Provide the [x, y] coordinate of the cell's center where the given text is located.  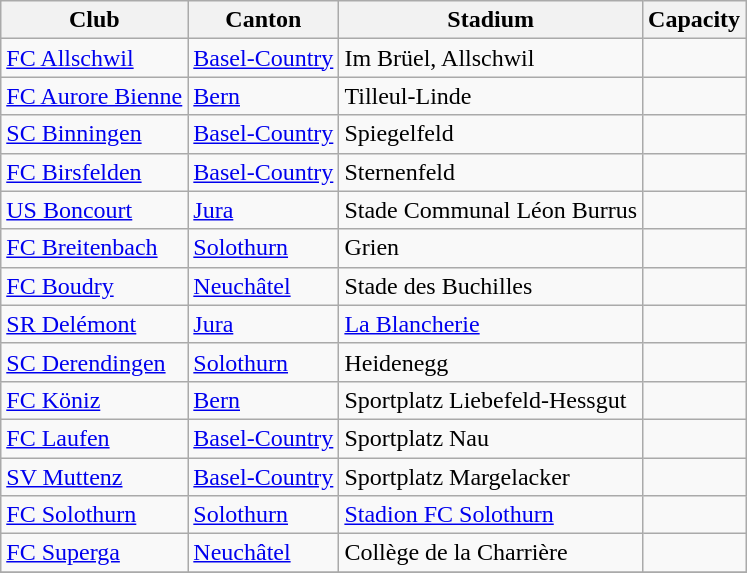
FC Köniz [94, 400]
La Blancherie [491, 324]
FC Superga [94, 553]
Tilleul-Linde [491, 96]
SV Muttenz [94, 477]
SC Derendingen [94, 362]
FC Breitenbach [94, 248]
Sportplatz Liebefeld-Hessgut [491, 400]
FC Aurore Bienne [94, 96]
Canton [264, 20]
FC Allschwil [94, 58]
Club [94, 20]
SC Binningen [94, 134]
Capacity [694, 20]
FC Laufen [94, 438]
Im Brüel, Allschwil [491, 58]
Stadion FC Solothurn [491, 515]
FC Birsfelden [94, 172]
FC Boudry [94, 286]
Stadium [491, 20]
Heidenegg [491, 362]
Spiegelfeld [491, 134]
Sternenfeld [491, 172]
FC Solothurn [94, 515]
Sportplatz Margelacker [491, 477]
Grien [491, 248]
US Boncourt [94, 210]
Stade Communal Léon Burrus [491, 210]
Collège de la Charrière [491, 553]
SR Delémont [94, 324]
Stade des Buchilles [491, 286]
Sportplatz Nau [491, 438]
